Pinpoint the cell where the given text exists, returning its (x, y) midpoint coordinate. 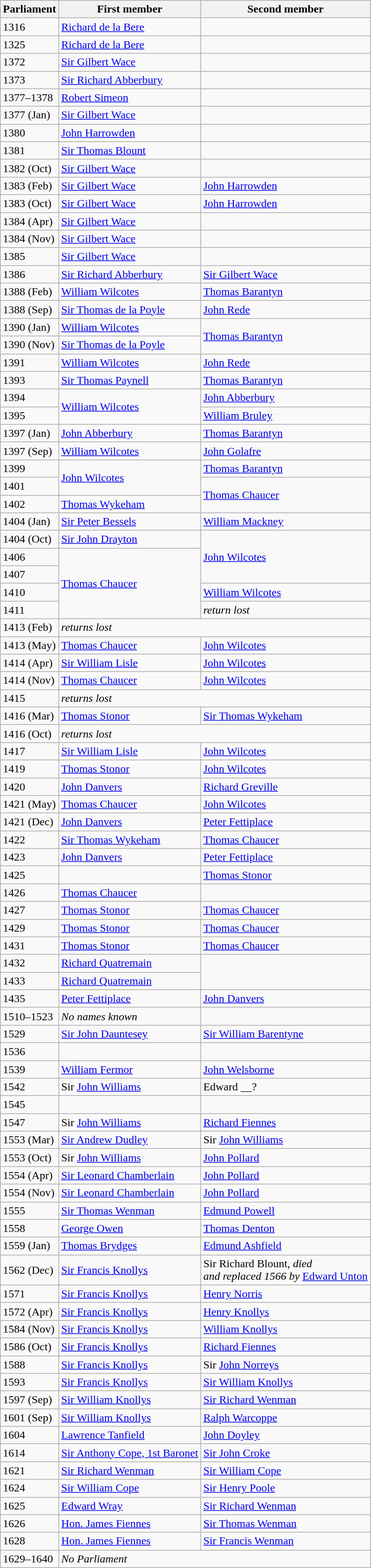
1604 (30, 1435)
1316 (30, 27)
1406 (30, 557)
First member (129, 9)
Thomas Brydges (129, 1246)
Richard Greville (286, 787)
1586 (Oct) (30, 1347)
1542 (30, 1087)
Henry Knollys (286, 1311)
1584 (Nov) (30, 1329)
1553 (Oct) (30, 1158)
1621 (30, 1471)
1614 (30, 1453)
John Welsborne (286, 1069)
1588 (30, 1364)
1421 (Dec) (30, 822)
Edmund Ashfield (286, 1246)
1388 (Sep) (30, 310)
Sir Henry Poole (286, 1488)
1553 (Mar) (30, 1140)
1547 (30, 1122)
1422 (30, 840)
return lost (286, 610)
1545 (30, 1105)
Lawrence Tanfield (129, 1435)
1539 (30, 1069)
1407 (30, 575)
1383 (Feb) (30, 186)
Sir Peter Bessels (129, 522)
1420 (30, 787)
William Bruley (286, 415)
Sir John Dauntesey (129, 1034)
1384 (Apr) (30, 221)
1429 (30, 928)
Sir John Croke (286, 1453)
1421 (May) (30, 804)
1593 (30, 1382)
1401 (30, 486)
Thomas Wykeham (129, 504)
1562 (Dec) (30, 1270)
1432 (30, 963)
1414 (Nov) (30, 680)
1558 (30, 1228)
1414 (Apr) (30, 663)
Sir William Barentyne (286, 1034)
1411 (30, 610)
1417 (30, 751)
Sir Francis Wenman (286, 1541)
Sir Andrew Dudley (129, 1140)
1386 (30, 274)
1624 (30, 1488)
1416 (Mar) (30, 716)
1325 (30, 45)
1628 (30, 1541)
Sir Thomas Blount (129, 150)
1395 (30, 415)
1559 (Jan) (30, 1246)
1423 (30, 857)
1427 (30, 910)
William Fermor (129, 1069)
1391 (30, 363)
William Mackney (286, 522)
1554 (Apr) (30, 1175)
Henry Norris (286, 1294)
1529 (30, 1034)
1413 (Feb) (30, 628)
Thomas Denton (286, 1228)
No names known (129, 1016)
1404 (Oct) (30, 539)
1397 (Sep) (30, 451)
1381 (30, 150)
1390 (Jan) (30, 327)
1572 (Apr) (30, 1311)
1554 (Nov) (30, 1193)
Ralph Warcoppe (286, 1418)
1402 (30, 504)
1536 (30, 1051)
1377–1378 (30, 97)
1425 (30, 875)
Sir Thomas Paynell (129, 380)
1382 (Oct) (30, 168)
1399 (30, 468)
Sir Richard Blount, died and replaced 1566 by Edward Unton (286, 1270)
Edmund Powell (286, 1211)
1384 (Nov) (30, 239)
1410 (30, 592)
William Knollys (286, 1329)
1416 (Oct) (30, 733)
1415 (30, 698)
1629–1640 (30, 1559)
1435 (30, 998)
1383 (Oct) (30, 203)
Second member (286, 9)
1510–1523 (30, 1016)
1431 (30, 946)
Sir Anthony Cope, 1st Baronet (129, 1453)
1393 (30, 380)
1380 (30, 133)
1555 (30, 1211)
1404 (Jan) (30, 522)
No Parliament (214, 1559)
1625 (30, 1506)
1433 (30, 981)
Sir John Norreys (286, 1364)
1372 (30, 62)
1571 (30, 1294)
1413 (May) (30, 645)
1626 (30, 1523)
John Golafre (286, 451)
1397 (Jan) (30, 433)
1597 (Sep) (30, 1400)
Sir John Drayton (129, 539)
1601 (Sep) (30, 1418)
1419 (30, 769)
George Owen (129, 1228)
1373 (30, 80)
Parliament (30, 9)
Robert Simeon (129, 97)
Edward Wray (129, 1506)
1388 (Feb) (30, 292)
1426 (30, 893)
1394 (30, 398)
1385 (30, 257)
1377 (Jan) (30, 115)
1390 (Nov) (30, 345)
Edward __? (286, 1087)
John Doyley (286, 1435)
